Detect which cell encompasses the target text, then output its (X, Y) center coordinate. 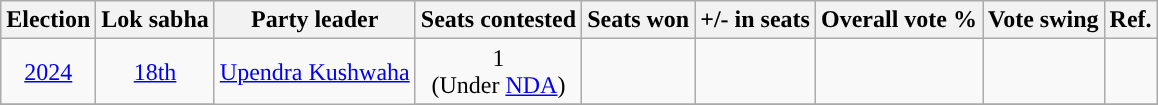
Ref. (1130, 20)
Lok sabha (155, 20)
Election (48, 20)
Party leader (314, 20)
18th (155, 72)
2024 (48, 72)
Seats won (638, 20)
Upendra Kushwaha (314, 72)
Seats contested (498, 20)
1(Under NDA) (498, 72)
Vote swing (1043, 20)
+/- in seats (756, 20)
Overall vote % (898, 20)
